Pinpoint the cell where the given text exists, returning its (x, y) midpoint coordinate. 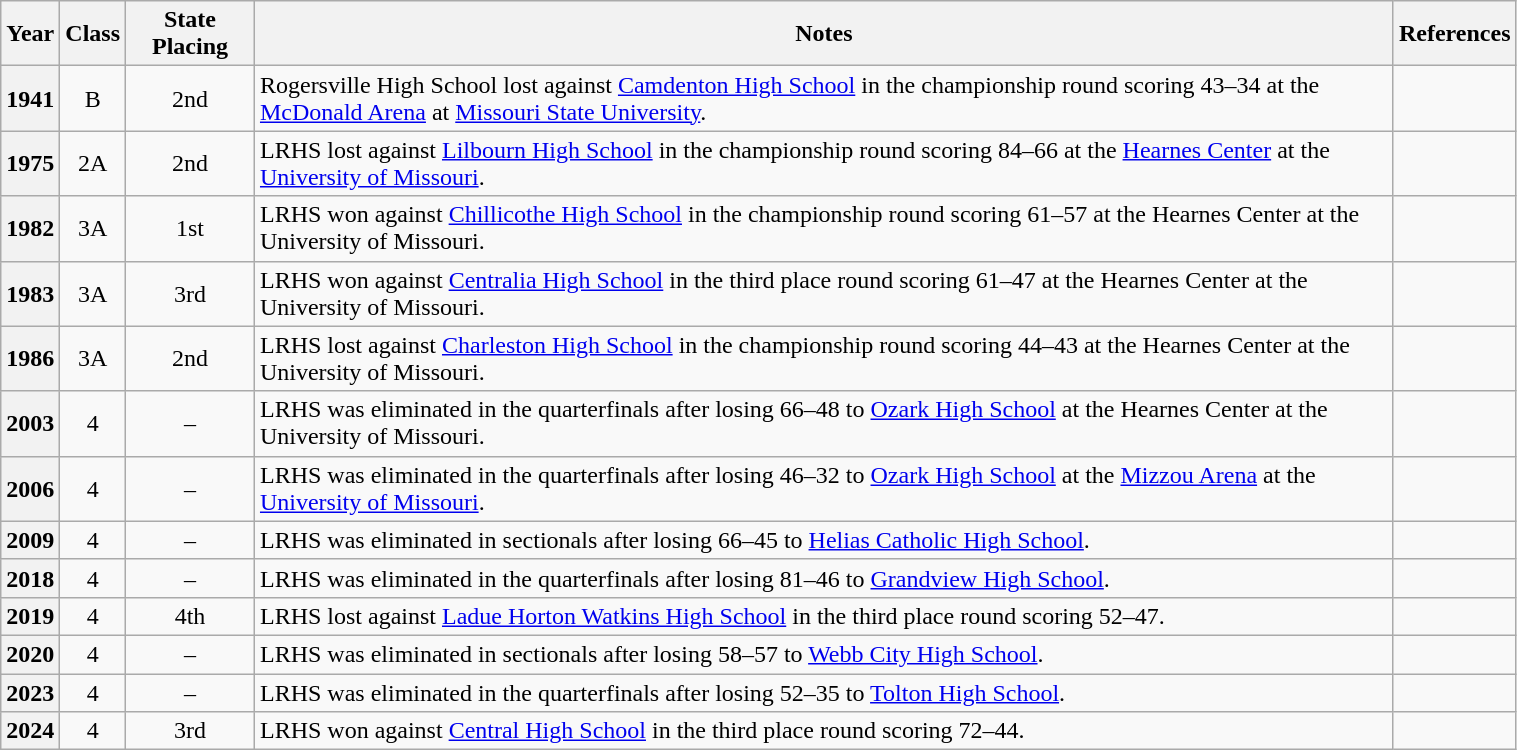
1982 (30, 228)
2009 (30, 540)
4th (190, 616)
2024 (30, 731)
Class (93, 34)
LRHS won against Central High School in the third place round scoring 72–44. (824, 731)
2020 (30, 654)
LRHS was eliminated in sectionals after losing 66–45 to Helias Catholic High School. (824, 540)
1983 (30, 294)
Year (30, 34)
Notes (824, 34)
LRHS won against Chillicothe High School in the championship round scoring 61–57 at the Hearnes Center at the University of Missouri. (824, 228)
LRHS lost against Ladue Horton Watkins High School in the third place round scoring 52–47. (824, 616)
LRHS lost against Lilbourn High School in the championship round scoring 84–66 at the Hearnes Center at the University of Missouri. (824, 164)
1941 (30, 98)
LRHS won against Centralia High School in the third place round scoring 61–47 at the Hearnes Center at the University of Missouri. (824, 294)
2003 (30, 424)
LRHS was eliminated in sectionals after losing 58–57 to Webb City High School. (824, 654)
State Placing (190, 34)
B (93, 98)
LRHS was eliminated in the quarterfinals after losing 52–35 to Tolton High School. (824, 693)
2018 (30, 578)
1975 (30, 164)
2019 (30, 616)
1986 (30, 358)
LRHS was eliminated in the quarterfinals after losing 81–46 to Grandview High School. (824, 578)
References (1454, 34)
2006 (30, 488)
1st (190, 228)
2023 (30, 693)
LRHS was eliminated in the quarterfinals after losing 46–32 to Ozark High School at the Mizzou Arena at the University of Missouri. (824, 488)
LRHS was eliminated in the quarterfinals after losing 66–48 to Ozark High School at the Hearnes Center at the University of Missouri. (824, 424)
LRHS lost against Charleston High School in the championship round scoring 44–43 at the Hearnes Center at the University of Missouri. (824, 358)
2A (93, 164)
